Find where the given text appears and provide that cell's center as [X, Y] coordinate. 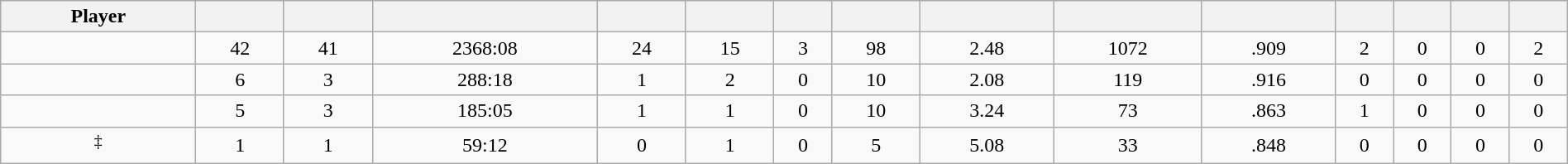
‡ [98, 146]
.916 [1269, 80]
.863 [1269, 111]
119 [1128, 80]
59:12 [485, 146]
6 [240, 80]
15 [729, 48]
98 [877, 48]
Player [98, 17]
24 [642, 48]
73 [1128, 111]
5.08 [987, 146]
1072 [1128, 48]
3.24 [987, 111]
288:18 [485, 80]
.848 [1269, 146]
2.08 [987, 80]
33 [1128, 146]
42 [240, 48]
.909 [1269, 48]
2368:08 [485, 48]
185:05 [485, 111]
41 [327, 48]
2.48 [987, 48]
